Detect which cell encompasses the target text, then output its [X, Y] center coordinate. 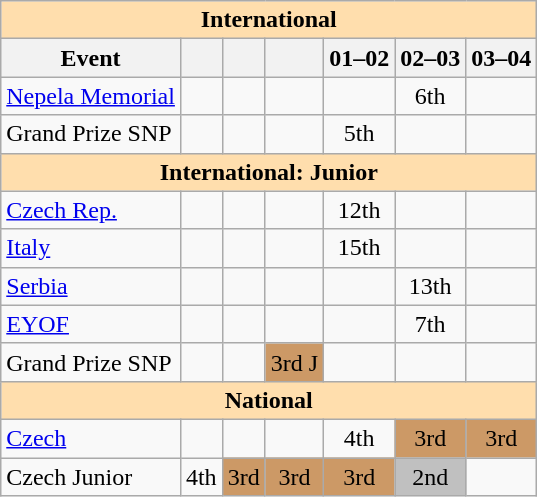
Italy [91, 248]
International: Junior [269, 172]
Czech [91, 438]
13th [430, 286]
Event [91, 58]
International [269, 20]
03–04 [502, 58]
Czech Rep. [91, 210]
7th [430, 324]
6th [430, 96]
12th [360, 210]
Czech Junior [91, 477]
01–02 [360, 58]
02–03 [430, 58]
3rd J [294, 362]
15th [360, 248]
Nepela Memorial [91, 96]
5th [360, 134]
National [269, 400]
Serbia [91, 286]
2nd [430, 477]
EYOF [91, 324]
